Provide the (x, y) coordinate of the cell's center where the given text is located.  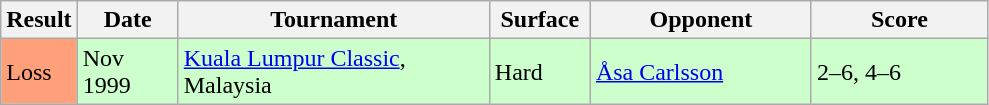
Tournament (334, 20)
Surface (540, 20)
Nov 1999 (128, 72)
Loss (39, 72)
Result (39, 20)
Score (899, 20)
Hard (540, 72)
Date (128, 20)
Kuala Lumpur Classic, Malaysia (334, 72)
2–6, 4–6 (899, 72)
Opponent (700, 20)
Åsa Carlsson (700, 72)
